Provide the (X, Y) coordinate of the cell's center where the given text is located.  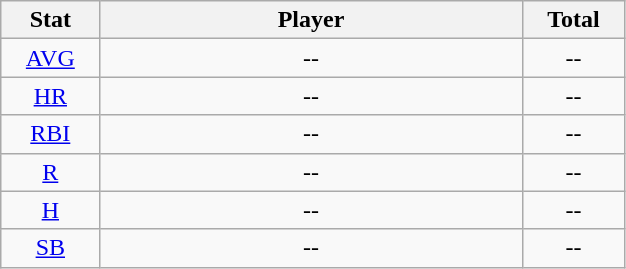
AVG (50, 58)
Total (574, 20)
Player (311, 20)
SB (50, 248)
RBI (50, 134)
Stat (50, 20)
HR (50, 96)
H (50, 210)
R (50, 172)
